Locate the cell with the specified text and output its [X, Y] center coordinate. 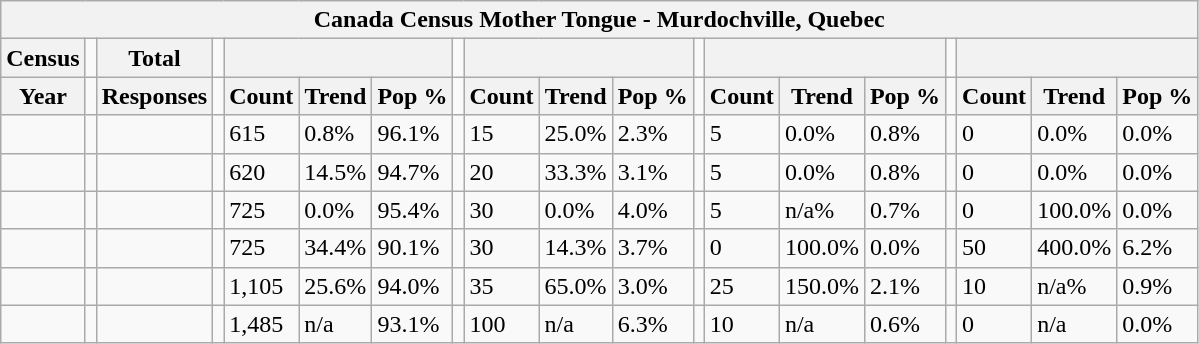
2.1% [904, 286]
100 [502, 324]
4.0% [652, 210]
620 [262, 172]
1,485 [262, 324]
14.3% [576, 248]
150.0% [822, 286]
25.6% [336, 286]
95.4% [412, 210]
90.1% [412, 248]
94.0% [412, 286]
96.1% [412, 134]
6.3% [652, 324]
0.9% [1158, 286]
15 [502, 134]
400.0% [1074, 248]
1,105 [262, 286]
Responses [154, 96]
35 [502, 286]
20 [502, 172]
6.2% [1158, 248]
3.0% [652, 286]
2.3% [652, 134]
33.3% [576, 172]
93.1% [412, 324]
615 [262, 134]
3.1% [652, 172]
14.5% [336, 172]
34.4% [336, 248]
0.6% [904, 324]
94.7% [412, 172]
50 [994, 248]
Census [43, 58]
Year [43, 96]
Canada Census Mother Tongue - Murdochville, Quebec [600, 20]
0.7% [904, 210]
25.0% [576, 134]
25 [742, 286]
65.0% [576, 286]
3.7% [652, 248]
Total [154, 58]
